From the cell containing the given text, extract its center point as (x, y) coordinate. 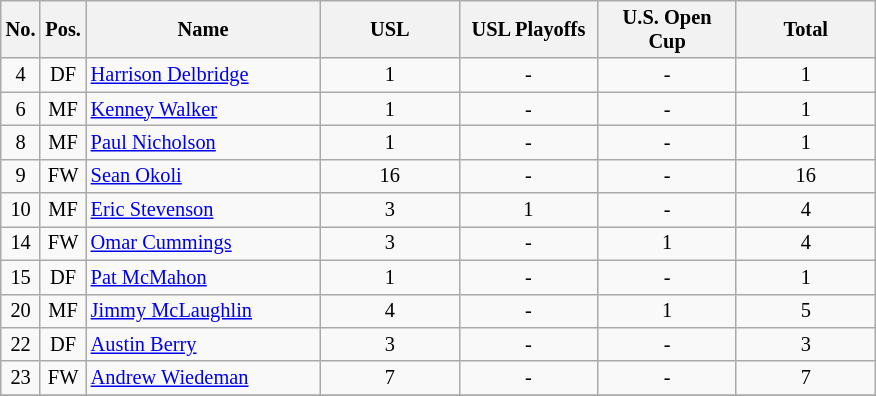
23 (21, 378)
U.S. Open Cup (668, 29)
10 (21, 210)
Paul Nicholson (204, 142)
20 (21, 311)
8 (21, 142)
22 (21, 344)
Name (204, 29)
Pat McMahon (204, 277)
Andrew Wiedeman (204, 378)
Jimmy McLaughlin (204, 311)
Harrison Delbridge (204, 75)
14 (21, 243)
Sean Okoli (204, 176)
No. (21, 29)
15 (21, 277)
6 (21, 109)
Eric Stevenson (204, 210)
Omar Cummings (204, 243)
Austin Berry (204, 344)
USL (390, 29)
9 (21, 176)
USL Playoffs (528, 29)
5 (806, 311)
Kenney Walker (204, 109)
Pos. (62, 29)
Total (806, 29)
